Detect which cell encompasses the target text, then output its [x, y] center coordinate. 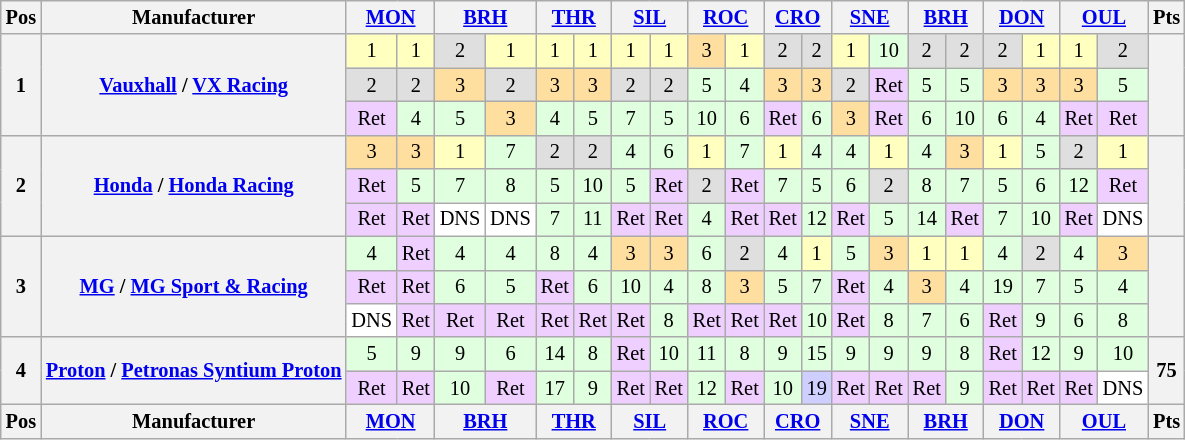
75 [1166, 370]
MG / MG Sport & Racing [194, 286]
Vauxhall / VX Racing [194, 84]
Proton / Petronas Syntium Proton [194, 370]
Honda / Honda Racing [194, 186]
15 [817, 354]
17 [555, 388]
